Extract the [X, Y] coordinate from the center of the cell holding the provided text.  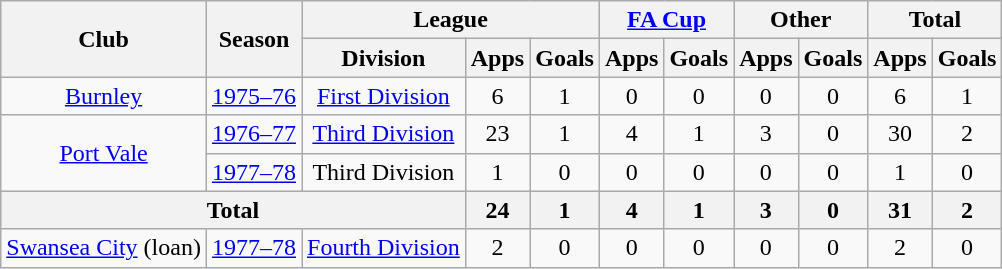
31 [900, 210]
Swansea City (loan) [104, 248]
1976–77 [254, 134]
Club [104, 39]
FA Cup [666, 20]
Port Vale [104, 153]
24 [497, 210]
Season [254, 39]
30 [900, 134]
1975–76 [254, 96]
Division [384, 58]
23 [497, 134]
Fourth Division [384, 248]
Other [801, 20]
League [451, 20]
Burnley [104, 96]
First Division [384, 96]
